Locate the cell with the specified text and output its [x, y] center coordinate. 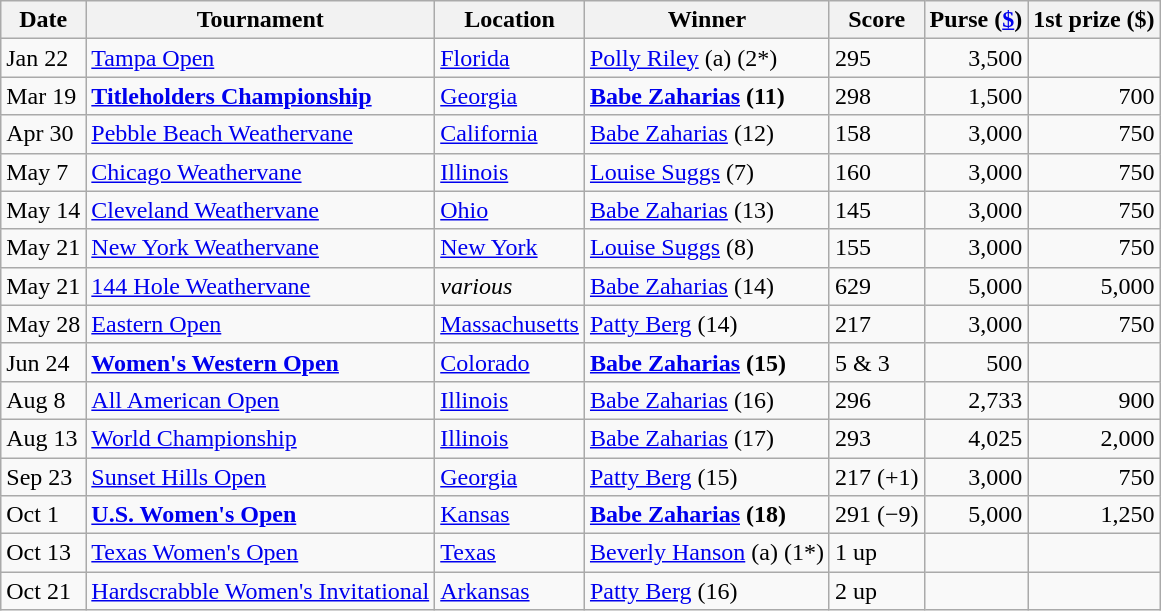
Pebble Beach Weathervane [260, 134]
Cleveland Weathervane [260, 210]
Babe Zaharias (12) [706, 134]
217 [876, 324]
May 7 [44, 172]
Location [510, 20]
Arkansas [510, 591]
Titleholders Championship [260, 96]
Babe Zaharias (13) [706, 210]
Oct 13 [44, 553]
295 [876, 58]
Babe Zaharias (17) [706, 438]
Babe Zaharias (11) [706, 96]
Purse ($) [976, 20]
Beverly Hanson (a) (1*) [706, 553]
Kansas [510, 515]
World Championship [260, 438]
2,000 [1094, 438]
629 [876, 286]
Sep 23 [44, 477]
Massachusetts [510, 324]
Mar 19 [44, 96]
Florida [510, 58]
Tournament [260, 20]
Chicago Weathervane [260, 172]
Patty Berg (16) [706, 591]
Patty Berg (15) [706, 477]
144 Hole Weathervane [260, 286]
various [510, 286]
Aug 8 [44, 400]
Texas [510, 553]
1,250 [1094, 515]
May 28 [44, 324]
Colorado [510, 362]
Oct 21 [44, 591]
Date [44, 20]
2 up [876, 591]
160 [876, 172]
Women's Western Open [260, 362]
Babe Zaharias (16) [706, 400]
Winner [706, 20]
Louise Suggs (7) [706, 172]
5 & 3 [876, 362]
Texas Women's Open [260, 553]
Patty Berg (14) [706, 324]
900 [1094, 400]
4,025 [976, 438]
Polly Riley (a) (2*) [706, 58]
1,500 [976, 96]
Eastern Open [260, 324]
New York Weathervane [260, 248]
U.S. Women's Open [260, 515]
3,500 [976, 58]
2,733 [976, 400]
May 14 [44, 210]
Aug 13 [44, 438]
1st prize ($) [1094, 20]
Babe Zaharias (18) [706, 515]
Babe Zaharias (14) [706, 286]
700 [1094, 96]
Louise Suggs (8) [706, 248]
298 [876, 96]
California [510, 134]
Hardscrabble Women's Invitational [260, 591]
Oct 1 [44, 515]
Sunset Hills Open [260, 477]
291 (−9) [876, 515]
158 [876, 134]
Jan 22 [44, 58]
Apr 30 [44, 134]
New York [510, 248]
Babe Zaharias (15) [706, 362]
1 up [876, 553]
500 [976, 362]
217 (+1) [876, 477]
Ohio [510, 210]
293 [876, 438]
Score [876, 20]
145 [876, 210]
296 [876, 400]
Tampa Open [260, 58]
All American Open [260, 400]
Jun 24 [44, 362]
155 [876, 248]
